For the text-containing cell, return its midpoint in [X, Y] coordinate format. 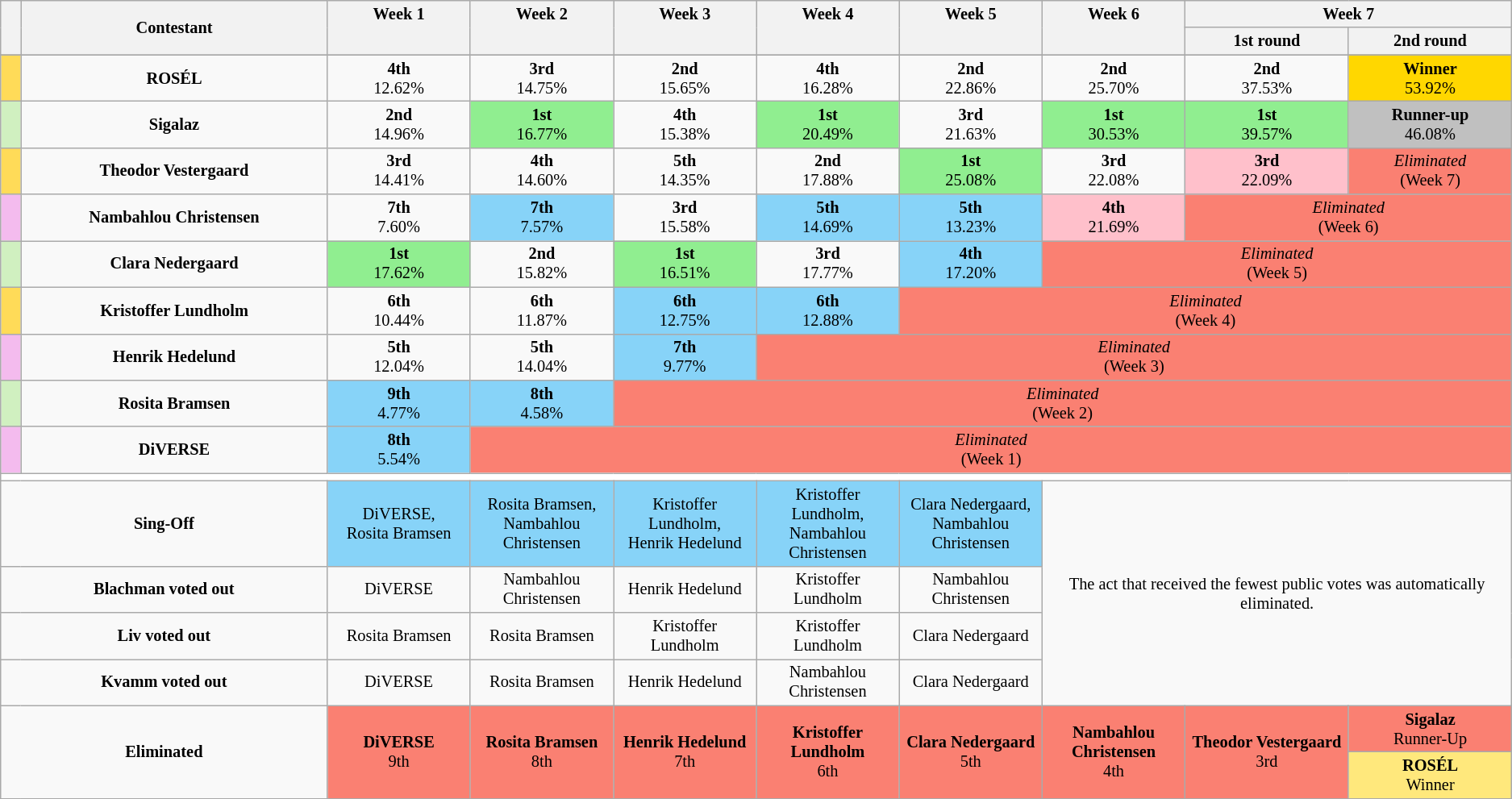
5th14.35% [685, 171]
2nd17.88% [827, 171]
Week 7 [1348, 14]
Eliminated(Week 6) [1348, 218]
2nd15.82% [542, 264]
3rd14.75% [542, 78]
Kristoffer Lundholm6th [827, 751]
9th4.77% [398, 403]
5th14.69% [827, 218]
Henrik Hedelund7th [685, 751]
1st39.57% [1268, 124]
5th14.04% [542, 357]
Contestant [174, 27]
3rd22.08% [1113, 171]
Week 4 [827, 27]
Week 6 [1113, 27]
1st round [1268, 41]
4th14.60% [542, 171]
2nd37.53% [1268, 78]
Eliminated(Week 3) [1134, 357]
4th21.69% [1113, 218]
Eliminated [165, 751]
Eliminated(Week 7) [1431, 171]
Nambahlou Christensen4th [1113, 751]
Sing-Off [165, 523]
3rd14.41% [398, 171]
SigalazRunner-Up [1431, 729]
1st30.53% [1113, 124]
6th10.44% [398, 310]
3rd21.63% [971, 124]
6th12.88% [827, 310]
Week 5 [971, 27]
6th12.75% [685, 310]
Eliminated(Week 4) [1206, 310]
3rd22.09% [1268, 171]
1st16.77% [542, 124]
7th7.57% [542, 218]
7th7.60% [398, 218]
2nd round [1431, 41]
6th11.87% [542, 310]
Week 1 [398, 27]
Theodor Vestergaard3rd [1268, 751]
Kristoffer Lundholm,Henrik Hedelund [685, 523]
4th15.38% [685, 124]
2nd15.65% [685, 78]
Theodor Vestergaard [174, 171]
Kvamm voted out [165, 682]
The act that received the fewest public votes was automatically eliminated. [1277, 593]
Eliminated(Week 2) [1063, 403]
5th13.23% [971, 218]
Runner-up46.08% [1431, 124]
7th9.77% [685, 357]
8th4.58% [542, 403]
2nd22.86% [971, 78]
3rd15.58% [685, 218]
ROSÉL [174, 78]
8th5.54% [398, 450]
Blachman voted out [165, 589]
Kristoffer Lundholm,Nambahlou Christensen [827, 523]
Liv voted out [165, 636]
Eliminated(Week 5) [1277, 264]
1st16.51% [685, 264]
5th12.04% [398, 357]
Eliminated(Week 1) [991, 450]
2nd25.70% [1113, 78]
1st17.62% [398, 264]
3rd17.77% [827, 264]
2nd14.96% [398, 124]
Clara Nedergaard5th [971, 751]
Winner53.92% [1431, 78]
4th17.20% [971, 264]
Rosita Bramsen,Nambahlou Christensen [542, 523]
1st20.49% [827, 124]
Week 3 [685, 27]
4th16.28% [827, 78]
Rosita Bramsen8th [542, 751]
Sigalaz [174, 124]
Clara Nedergaard,Nambahlou Christensen [971, 523]
1st25.08% [971, 171]
Week 2 [542, 27]
ROSÉLWinner [1431, 775]
DiVERSE,Rosita Bramsen [398, 523]
4th12.62% [398, 78]
DiVERSE9th [398, 751]
